Determine the [x, y] coordinate at the center of the cell enclosing the given text.  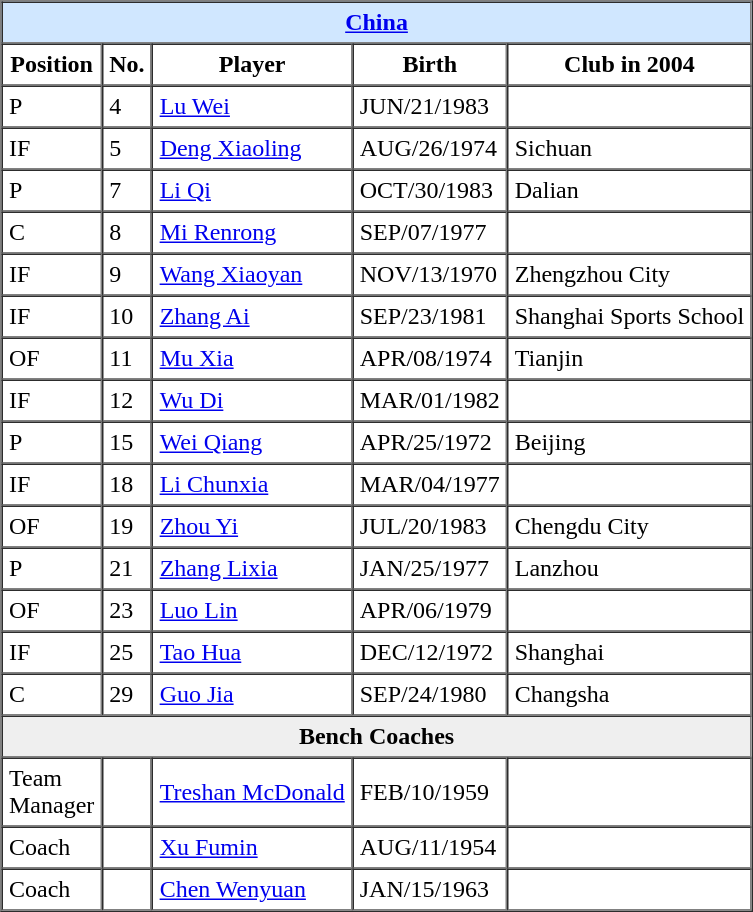
Zhou Yi [252, 527]
JUN/21/1983 [430, 107]
Treshan McDonald [252, 792]
Mi Renrong [252, 233]
Li Qi [252, 191]
DEC/12/1972 [430, 653]
Guo Jia [252, 695]
8 [127, 233]
MAR/01/1982 [430, 401]
Sichuan [629, 149]
NOV/13/1970 [430, 275]
Xu Fumin [252, 847]
15 [127, 443]
9 [127, 275]
Wei Qiang [252, 443]
Team Manager [52, 792]
Position [52, 65]
Changsha [629, 695]
JUL/20/1983 [430, 527]
7 [127, 191]
21 [127, 569]
Zhengzhou City [629, 275]
10 [127, 317]
Shanghai Sports School [629, 317]
23 [127, 611]
Tianjin [629, 359]
APR/08/1974 [430, 359]
APR/25/1972 [430, 443]
Zhang Ai [252, 317]
Mu Xia [252, 359]
Wang Xiaoyan [252, 275]
Luo Lin [252, 611]
Tao Hua [252, 653]
Birth [430, 65]
11 [127, 359]
Chen Wenyuan [252, 889]
China [377, 23]
Lanzhou [629, 569]
12 [127, 401]
25 [127, 653]
Beijing [629, 443]
Player [252, 65]
18 [127, 485]
SEP/24/1980 [430, 695]
29 [127, 695]
FEB/10/1959 [430, 792]
JAN/15/1963 [430, 889]
Shanghai [629, 653]
Li Chunxia [252, 485]
AUG/11/1954 [430, 847]
Chengdu City [629, 527]
No. [127, 65]
4 [127, 107]
SEP/07/1977 [430, 233]
AUG/26/1974 [430, 149]
Bench Coaches [377, 737]
APR/06/1979 [430, 611]
Lu Wei [252, 107]
Deng Xiaoling [252, 149]
MAR/04/1977 [430, 485]
19 [127, 527]
OCT/30/1983 [430, 191]
JAN/25/1977 [430, 569]
Dalian [629, 191]
Zhang Lixia [252, 569]
SEP/23/1981 [430, 317]
Wu Di [252, 401]
Club in 2004 [629, 65]
5 [127, 149]
